Determine the (x, y) coordinate at the center of the cell enclosing the given text.  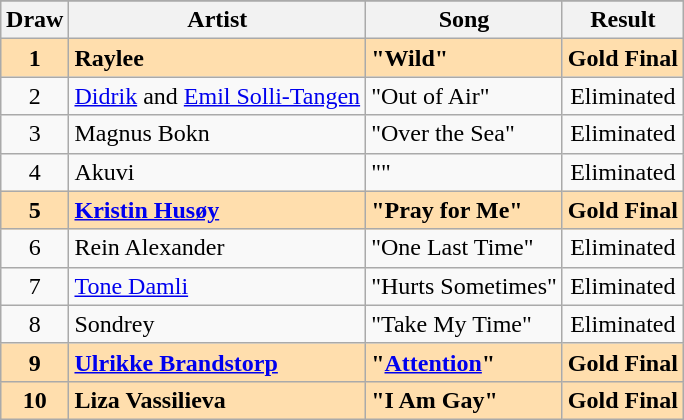
Didrik and Emil Solli-Tangen (218, 96)
1 (35, 58)
"One Last Time" (464, 248)
6 (35, 248)
"Over the Sea" (464, 134)
7 (35, 286)
4 (35, 172)
"" (464, 172)
Result (622, 20)
"Out of Air" (464, 96)
Ulrikke Brandstorp (218, 362)
Rein Alexander (218, 248)
Draw (35, 20)
Artist (218, 20)
2 (35, 96)
"Pray for Me" (464, 210)
Raylee (218, 58)
Kristin Husøy (218, 210)
5 (35, 210)
Magnus Bokn (218, 134)
8 (35, 324)
Tone Damli (218, 286)
"Attention" (464, 362)
3 (35, 134)
"Take My Time" (464, 324)
Liza Vassilieva (218, 400)
Akuvi (218, 172)
10 (35, 400)
9 (35, 362)
"Wild" (464, 58)
Sondrey (218, 324)
"Hurts Sometimes" (464, 286)
Song (464, 20)
"I Am Gay" (464, 400)
